Provide the (X, Y) coordinate of the cell's center where the given text is located.  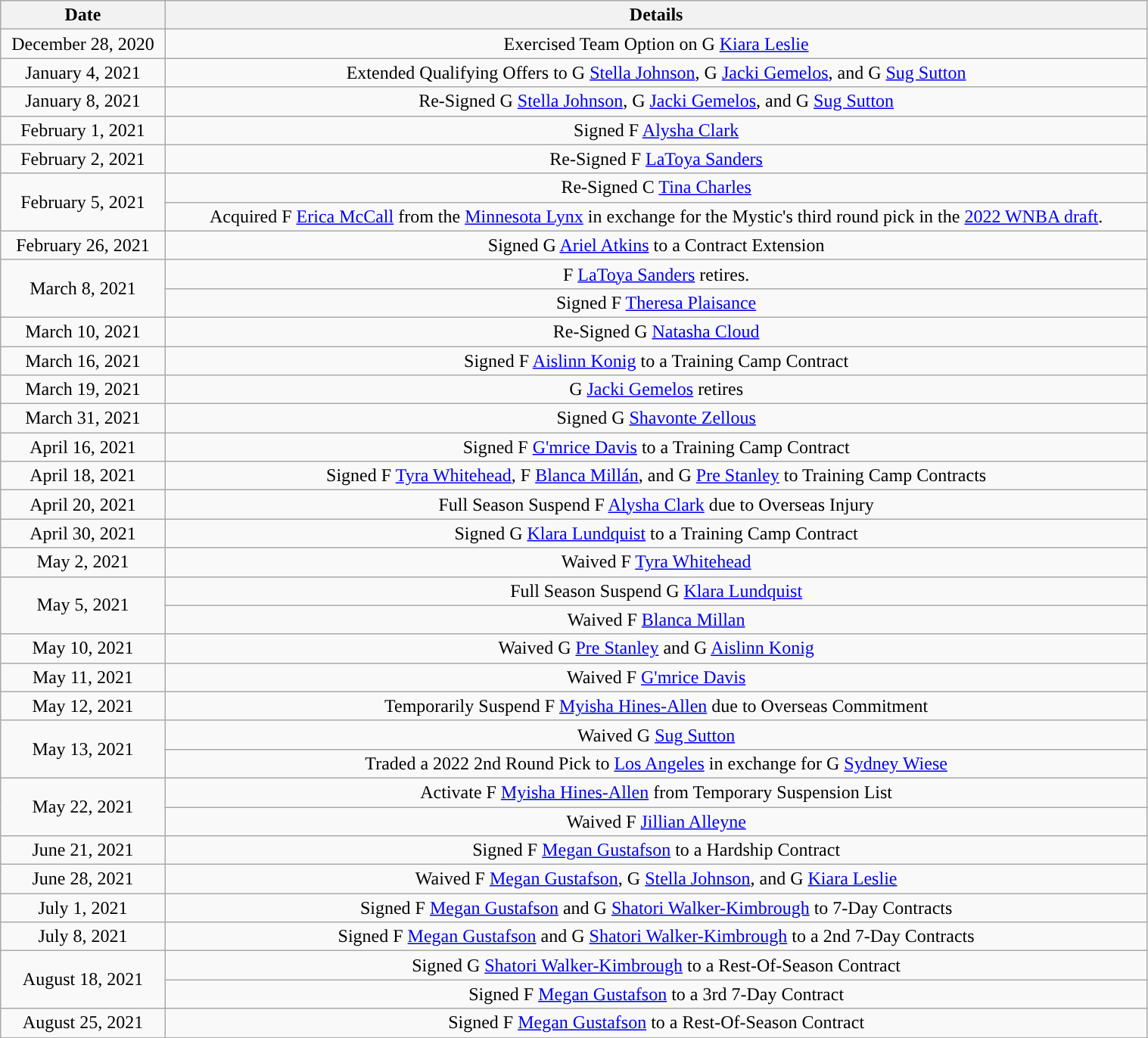
March 8, 2021 (83, 288)
G Jacki Gemelos retires (656, 390)
July 1, 2021 (83, 908)
May 13, 2021 (83, 749)
Temporarily Suspend F Myisha Hines-Allen due to Overseas Commitment (656, 706)
F LaToya Sanders retires. (656, 274)
Full Season Suspend F Alysha Clark due to Overseas Injury (656, 505)
February 26, 2021 (83, 245)
Signed F Megan Gustafson and G Shatori Walker-Kimbrough to a 2nd 7-Day Contracts (656, 937)
May 12, 2021 (83, 706)
April 16, 2021 (83, 447)
Signed F Megan Gustafson to a Hardship Contract (656, 850)
Signed G Shavonte Zellous (656, 418)
Full Season Suspend G Klara Lundquist (656, 591)
February 2, 2021 (83, 159)
February 1, 2021 (83, 130)
March 16, 2021 (83, 361)
Traded a 2022 2nd Round Pick to Los Angeles in exchange for G Sydney Wiese (656, 763)
Date (83, 15)
February 5, 2021 (83, 202)
April 30, 2021 (83, 533)
Signed F Alysha Clark (656, 130)
Extended Qualifying Offers to G Stella Johnson, G Jacki Gemelos, and G Sug Sutton (656, 73)
April 18, 2021 (83, 476)
Re-Signed F LaToya Sanders (656, 159)
Signed F Tyra Whitehead, F Blanca Millán, and G Pre Stanley to Training Camp Contracts (656, 476)
May 5, 2021 (83, 605)
Re-Signed G Natasha Cloud (656, 331)
Details (656, 15)
Waived G Sug Sutton (656, 735)
March 19, 2021 (83, 390)
Signed F Theresa Plaisance (656, 303)
Waived F Jillian Alleyne (656, 821)
Signed F Megan Gustafson and G Shatori Walker-Kimbrough to 7-Day Contracts (656, 908)
June 28, 2021 (83, 879)
July 8, 2021 (83, 937)
Signed F Megan Gustafson to a 3rd 7-Day Contract (656, 994)
June 21, 2021 (83, 850)
January 8, 2021 (83, 101)
August 18, 2021 (83, 980)
December 28, 2020 (83, 44)
Exercised Team Option on G Kiara Leslie (656, 44)
Activate F Myisha Hines-Allen from Temporary Suspension List (656, 792)
Waived F Megan Gustafson, G Stella Johnson, and G Kiara Leslie (656, 879)
Re-Signed G Stella Johnson, G Jacki Gemelos, and G Sug Sutton (656, 101)
Waived F Tyra Whitehead (656, 562)
Signed G Ariel Atkins to a Contract Extension (656, 245)
Re-Signed C Tina Charles (656, 188)
Signed G Klara Lundquist to a Training Camp Contract (656, 533)
April 20, 2021 (83, 505)
January 4, 2021 (83, 73)
Signed F G'mrice Davis to a Training Camp Contract (656, 447)
Waived F G'mrice Davis (656, 677)
Acquired F Erica McCall from the Minnesota Lynx in exchange for the Mystic's third round pick in the 2022 WNBA draft. (656, 216)
Signed G Shatori Walker-Kimbrough to a Rest-Of-Season Contract (656, 965)
May 11, 2021 (83, 677)
August 25, 2021 (83, 1023)
Signed F Aislinn Konig to a Training Camp Contract (656, 361)
May 10, 2021 (83, 648)
May 2, 2021 (83, 562)
March 31, 2021 (83, 418)
Waived F Blanca Millan (656, 620)
March 10, 2021 (83, 331)
Signed F Megan Gustafson to a Rest-Of-Season Contract (656, 1023)
Waived G Pre Stanley and G Aislinn Konig (656, 648)
May 22, 2021 (83, 806)
